Find where the given text appears and provide that cell's center as (x, y) coordinate. 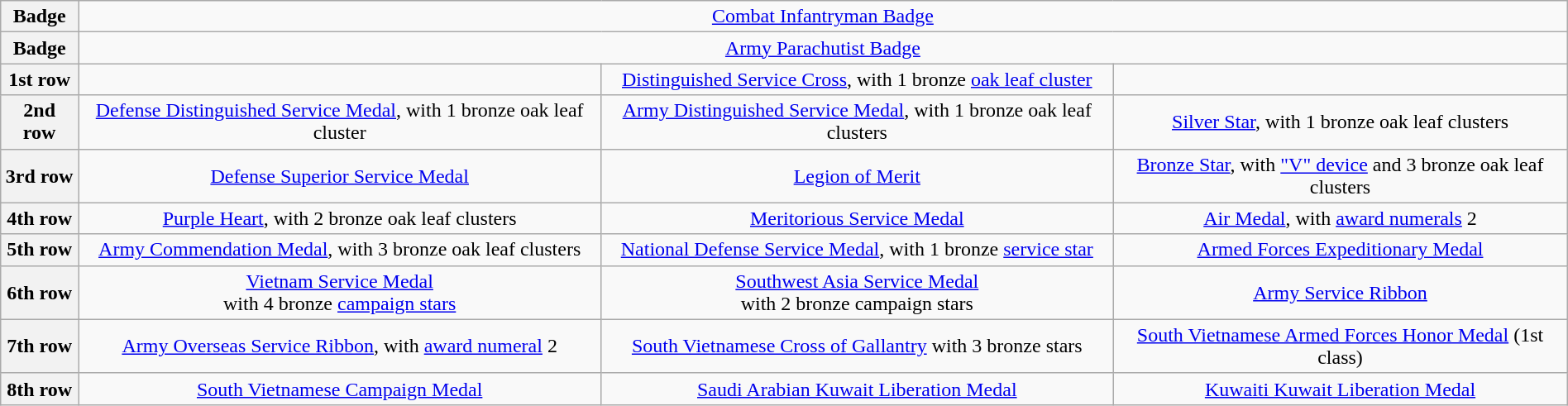
Defense Distinguished Service Medal, with 1 bronze oak leaf cluster (340, 122)
Saudi Arabian Kuwait Liberation Medal (857, 389)
6th row (40, 293)
Army Service Ribbon (1340, 293)
Army Distinguished Service Medal, with 1 bronze oak leaf clusters (857, 122)
Legion of Merit (857, 175)
Silver Star, with 1 bronze oak leaf clusters (1340, 122)
8th row (40, 389)
Bronze Star, with "V" device and 3 bronze oak leaf clusters (1340, 175)
National Defense Service Medal, with 1 bronze service star (857, 250)
Armed Forces Expeditionary Medal (1340, 250)
Purple Heart, with 2 bronze oak leaf clusters (340, 218)
3rd row (40, 175)
Vietnam Service Medalwith 4 bronze campaign stars (340, 293)
Kuwaiti Kuwait Liberation Medal (1340, 389)
7th row (40, 346)
South Vietnamese Cross of Gallantry with 3 bronze stars (857, 346)
Southwest Asia Service Medalwith 2 bronze campaign stars (857, 293)
Distinguished Service Cross, with 1 bronze oak leaf cluster (857, 79)
Combat Infantryman Badge (824, 17)
South Vietnamese Armed Forces Honor Medal (1st class) (1340, 346)
Army Overseas Service Ribbon, with award numeral 2 (340, 346)
4th row (40, 218)
5th row (40, 250)
Army Commendation Medal, with 3 bronze oak leaf clusters (340, 250)
South Vietnamese Campaign Medal (340, 389)
Army Parachutist Badge (824, 48)
Defense Superior Service Medal (340, 175)
Air Medal, with award numerals 2 (1340, 218)
Meritorious Service Medal (857, 218)
1st row (40, 79)
2nd row (40, 122)
